Extract the (X, Y) coordinate from the center of the cell holding the provided text.  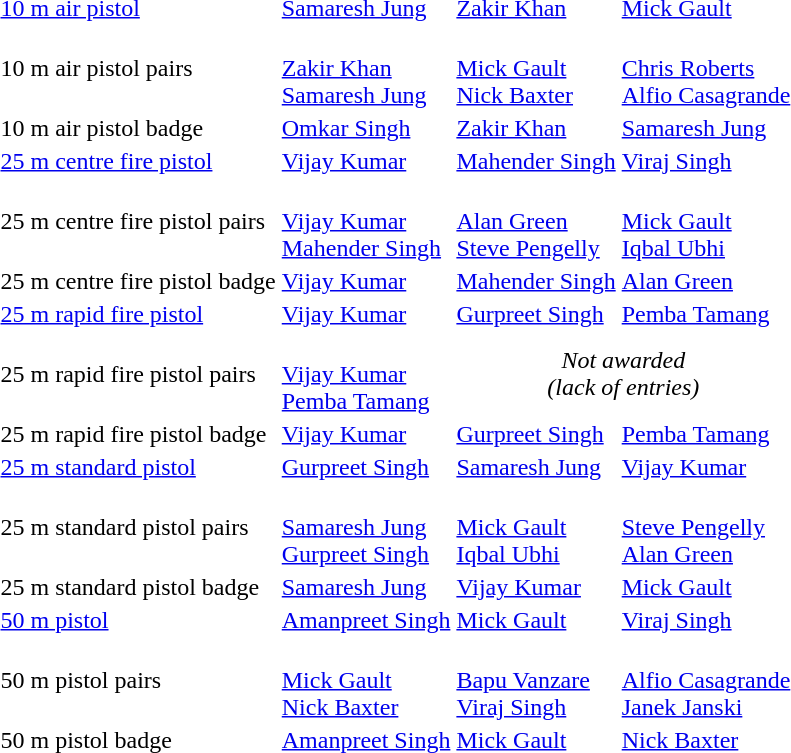
Vijay KumarPemba Tamang (366, 374)
Vijay KumarMahender Singh (366, 221)
Zakir Khan (536, 128)
Mick GaultIqbal Ubhi (536, 527)
Bapu VanzareViraj Singh (536, 680)
Omkar Singh (366, 128)
Amanpreet Singh (366, 620)
Mick Gault (536, 620)
Alan GreenSteve Pengelly (536, 221)
Samaresh JungGurpreet Singh (366, 527)
Zakir KhanSamaresh Jung (366, 68)
